Pinpoint the cell where the given text exists, returning its [x, y] midpoint coordinate. 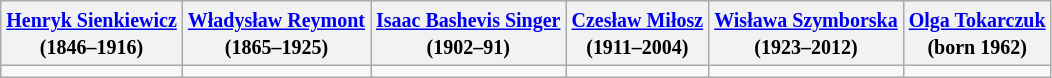
Isaac Bashevis Singer(1902–91) [468, 34]
Henryk Sienkiewicz(1846–1916) [92, 34]
Czesław Miłosz(1911–2004) [638, 34]
Władysław Reymont(1865–1925) [276, 34]
Wisława Szymborska(1923–2012) [806, 34]
Olga Tokarczuk(born 1962) [977, 34]
